Identify which cell holds the provided text, then report its (X, Y) central coordinate. 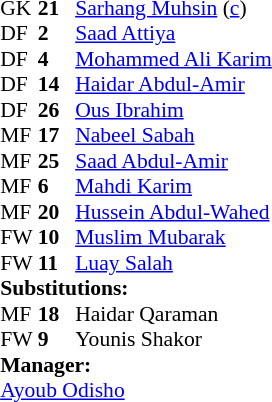
20 (57, 212)
2 (57, 33)
Saad Abdul-Amir (174, 161)
Nabeel Sabah (174, 135)
Hussein Abdul-Wahed (174, 212)
Haidar Qaraman (174, 314)
Mahdi Karim (174, 187)
4 (57, 59)
Saad Attiya (174, 33)
17 (57, 135)
Mohammed Ali Karim (174, 59)
Substitutions: (136, 289)
25 (57, 161)
9 (57, 339)
Haidar Abdul-Amir (174, 85)
10 (57, 237)
Luay Salah (174, 263)
14 (57, 85)
Younis Shakor (174, 339)
6 (57, 187)
18 (57, 314)
Ous Ibrahim (174, 110)
Manager: (136, 365)
26 (57, 110)
Muslim Mubarak (174, 237)
11 (57, 263)
